Find where the given text appears and provide that cell's center as [X, Y] coordinate. 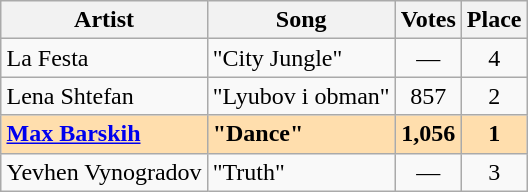
Place [494, 20]
La Festa [104, 58]
"Lyubov i obman" [301, 96]
857 [428, 96]
Votes [428, 20]
"City Jungle" [301, 58]
Song [301, 20]
Lena Shtefan [104, 96]
3 [494, 172]
1 [494, 134]
Artist [104, 20]
"Truth" [301, 172]
Yevhen Vynogradov [104, 172]
1,056 [428, 134]
Max Barskih [104, 134]
"Dance" [301, 134]
2 [494, 96]
4 [494, 58]
